Detect which cell encompasses the target text, then output its (X, Y) center coordinate. 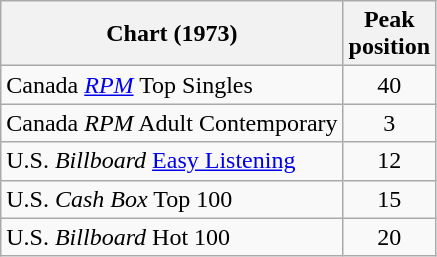
Canada RPM Adult Contemporary (172, 123)
U.S. Cash Box Top 100 (172, 199)
12 (389, 161)
3 (389, 123)
Peakposition (389, 34)
15 (389, 199)
Canada RPM Top Singles (172, 85)
U.S. Billboard Hot 100 (172, 237)
U.S. Billboard Easy Listening (172, 161)
40 (389, 85)
20 (389, 237)
Chart (1973) (172, 34)
